Output the [x, y] coordinate of the center of the cell containing the given text.  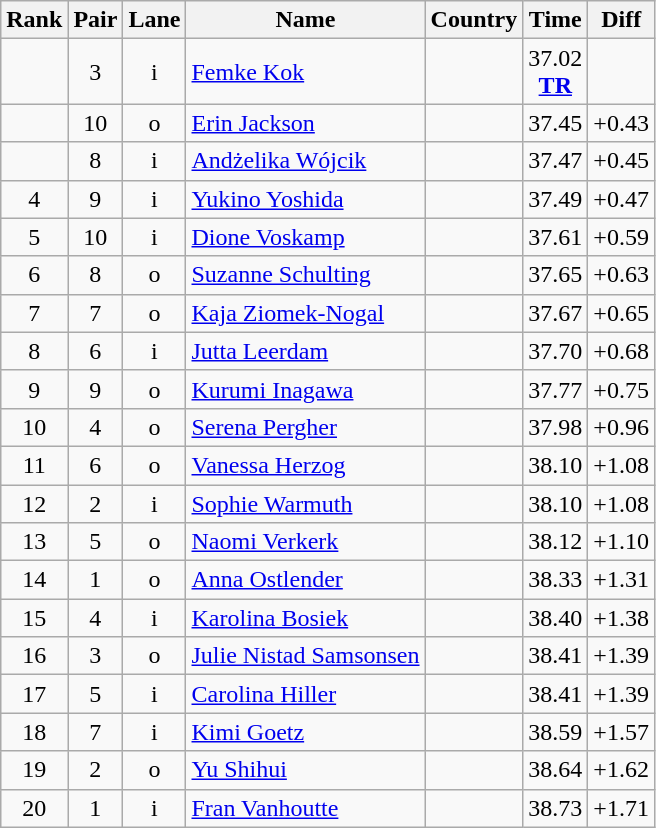
20 [34, 808]
Yu Shihui [306, 770]
Country [474, 20]
+0.45 [622, 161]
+0.65 [622, 313]
Dione Voskamp [306, 237]
+0.47 [622, 199]
38.40 [556, 618]
+0.63 [622, 275]
Name [306, 20]
Pair [96, 20]
Yukino Yoshida [306, 199]
Julie Nistad Samsonsen [306, 656]
Naomi Verkerk [306, 542]
37.65 [556, 275]
38.33 [556, 580]
38.12 [556, 542]
38.73 [556, 808]
37.77 [556, 389]
Diff [622, 20]
+1.10 [622, 542]
Kurumi Inagawa [306, 389]
38.64 [556, 770]
11 [34, 465]
37.70 [556, 351]
+0.68 [622, 351]
Serena Pergher [306, 427]
38.59 [556, 732]
17 [34, 694]
+0.75 [622, 389]
Erin Jackson [306, 123]
+1.62 [622, 770]
+0.96 [622, 427]
Anna Ostlender [306, 580]
12 [34, 503]
37.61 [556, 237]
37.02TR [556, 72]
37.67 [556, 313]
37.98 [556, 427]
+1.38 [622, 618]
Rank [34, 20]
Suzanne Schulting [306, 275]
+1.57 [622, 732]
Kaja Ziomek-Nogal [306, 313]
Kimi Goetz [306, 732]
37.45 [556, 123]
Lane [154, 20]
37.49 [556, 199]
+1.71 [622, 808]
37.47 [556, 161]
Time [556, 20]
Jutta Leerdam [306, 351]
14 [34, 580]
+0.59 [622, 237]
Karolina Bosiek [306, 618]
13 [34, 542]
+1.31 [622, 580]
Femke Kok [306, 72]
19 [34, 770]
Andżelika Wójcik [306, 161]
18 [34, 732]
Sophie Warmuth [306, 503]
15 [34, 618]
+0.43 [622, 123]
Vanessa Herzog [306, 465]
Fran Vanhoutte [306, 808]
16 [34, 656]
Carolina Hiller [306, 694]
